Search for the cell housing the specified text and yield its [X, Y] center coordinate. 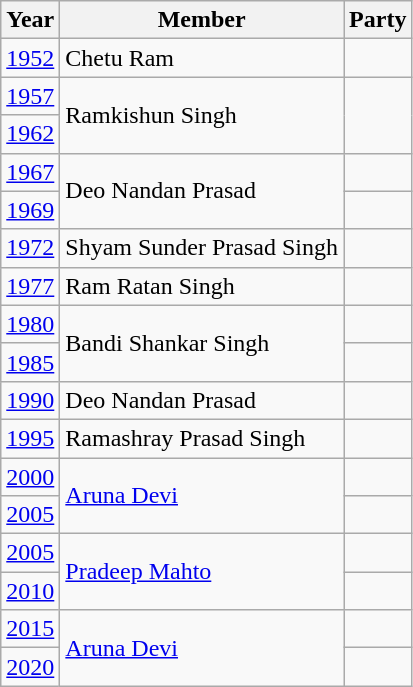
2010 [30, 591]
1969 [30, 210]
Year [30, 20]
2000 [30, 477]
Member [202, 20]
1957 [30, 96]
Ram Ratan Singh [202, 286]
Pradeep Mahto [202, 572]
2020 [30, 667]
Ramkishun Singh [202, 115]
1995 [30, 438]
1962 [30, 134]
1977 [30, 286]
Shyam Sunder Prasad Singh [202, 248]
Chetu Ram [202, 58]
1990 [30, 400]
1952 [30, 58]
Bandi Shankar Singh [202, 343]
1985 [30, 362]
Party [378, 20]
1972 [30, 248]
1967 [30, 172]
Ramashray Prasad Singh [202, 438]
1980 [30, 324]
2015 [30, 629]
